Determine the [X, Y] coordinate at the center of the cell enclosing the given text.  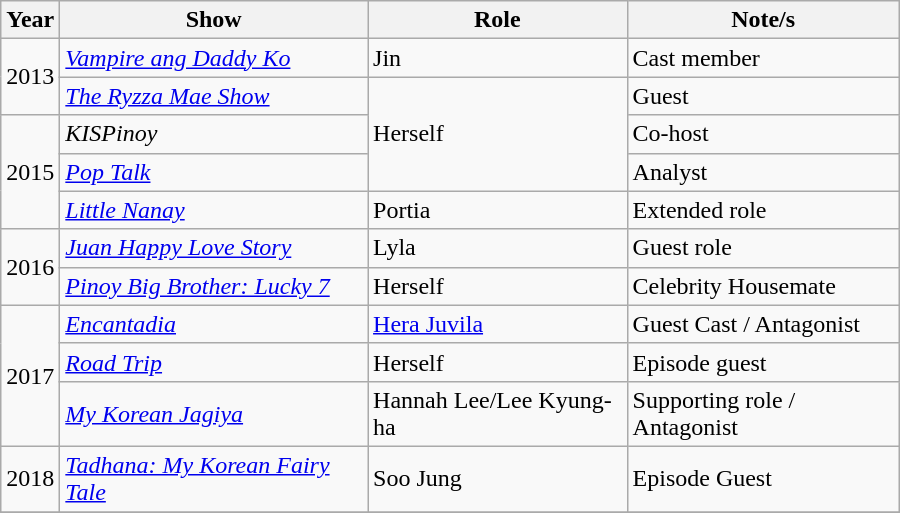
Episode Guest [763, 478]
Analyst [763, 172]
Extended role [763, 210]
The Ryzza Mae Show [214, 96]
Note/s [763, 20]
Supporting role / Antagonist [763, 414]
Cast member [763, 58]
My Korean Jagiya [214, 414]
2015 [30, 172]
Guest [763, 96]
Vampire ang Daddy Ko [214, 58]
Year [30, 20]
Show [214, 20]
KISPinoy [214, 134]
Soo Jung [498, 478]
2016 [30, 267]
Lyla [498, 248]
2018 [30, 478]
Celebrity Housemate [763, 286]
Jin [498, 58]
Pop Talk [214, 172]
Encantadia [214, 324]
Co-host [763, 134]
Tadhana: My Korean Fairy Tale [214, 478]
Episode guest [763, 362]
2017 [30, 376]
Little Nanay [214, 210]
Guest role [763, 248]
Pinoy Big Brother: Lucky 7 [214, 286]
2013 [30, 77]
Juan Happy Love Story [214, 248]
Hannah Lee/Lee Kyung-ha [498, 414]
Guest Cast / Antagonist [763, 324]
Hera Juvila [498, 324]
Role [498, 20]
Road Trip [214, 362]
Portia [498, 210]
